Locate the cell with the specified text and output its (x, y) center coordinate. 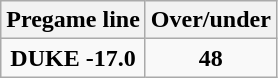
Over/under (210, 20)
DUKE -17.0 (74, 58)
48 (210, 58)
Pregame line (74, 20)
